Determine the [x, y] coordinate at the center of the cell enclosing the given text.  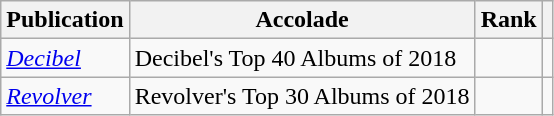
Decibel [65, 58]
Revolver's Top 30 Albums of 2018 [302, 96]
Accolade [302, 20]
Publication [65, 20]
Rank [508, 20]
Decibel's Top 40 Albums of 2018 [302, 58]
Revolver [65, 96]
